For the text-containing cell, return its midpoint in [X, Y] coordinate format. 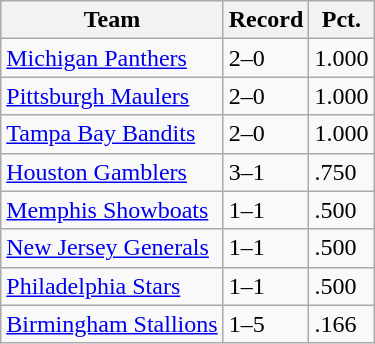
Pittsburgh Maulers [112, 96]
Houston Gamblers [112, 172]
New Jersey Generals [112, 248]
Michigan Panthers [112, 58]
.750 [342, 172]
Memphis Showboats [112, 210]
Birmingham Stallions [112, 324]
Tampa Bay Bandits [112, 134]
Team [112, 20]
Record [266, 20]
Pct. [342, 20]
3–1 [266, 172]
Philadelphia Stars [112, 286]
.166 [342, 324]
1–5 [266, 324]
